Detect which cell encompasses the target text, then output its [X, Y] center coordinate. 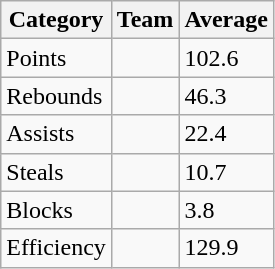
22.4 [226, 134]
46.3 [226, 96]
3.8 [226, 210]
Average [226, 20]
Efficiency [56, 248]
Assists [56, 134]
Rebounds [56, 96]
102.6 [226, 58]
129.9 [226, 248]
Team [145, 20]
Category [56, 20]
Blocks [56, 210]
Points [56, 58]
10.7 [226, 172]
Steals [56, 172]
